Locate the cell with the specified text and output its [x, y] center coordinate. 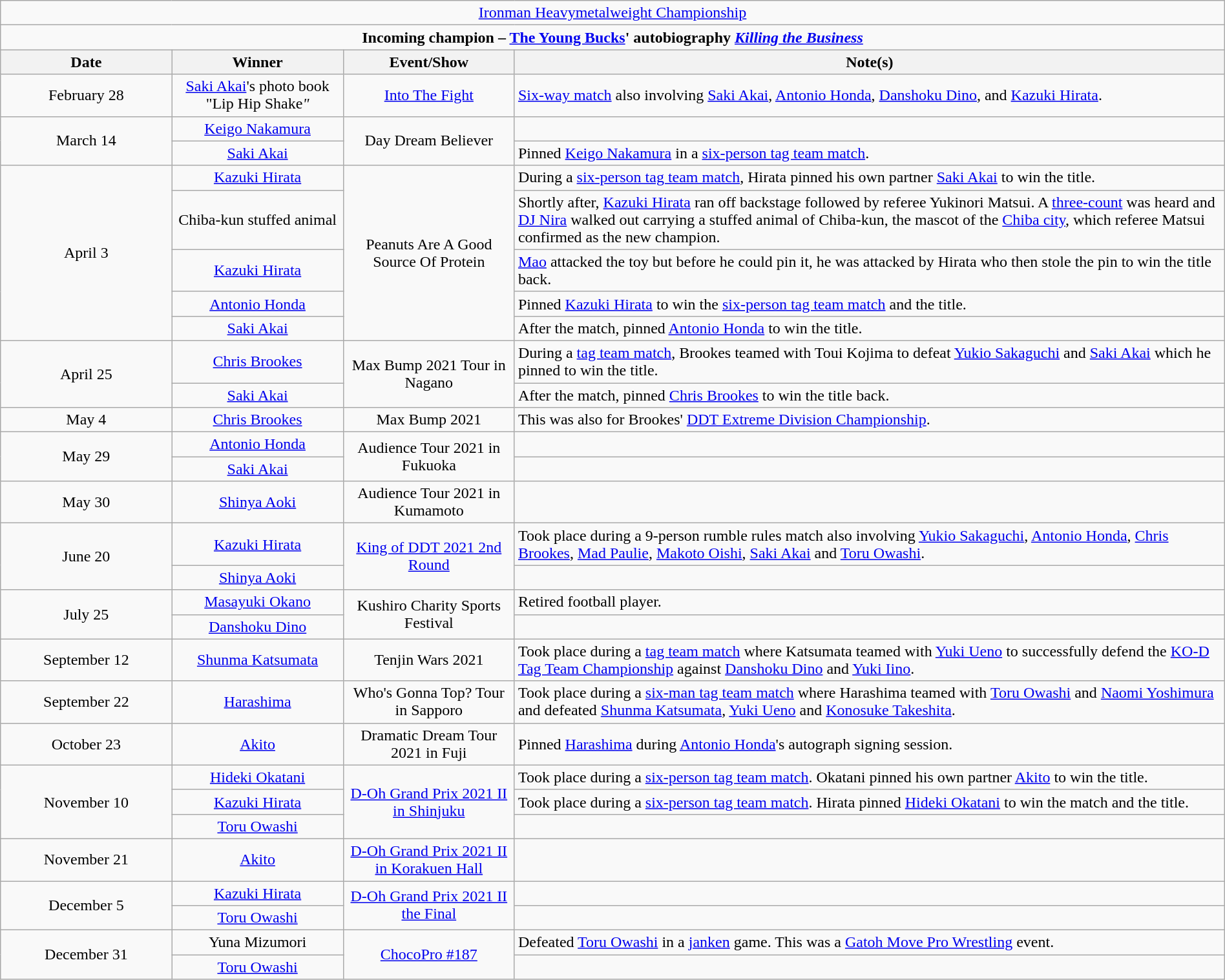
December 31 [87, 955]
Retired football player. [870, 602]
November 10 [87, 802]
February 28 [87, 96]
D-Oh Grand Prix 2021 II in Shinjuku [429, 802]
Pinned Keigo Nakamura in a six-person tag team match. [870, 153]
May 29 [87, 457]
Six-way match also involving Saki Akai, Antonio Honda, Danshoku Dino, and Kazuki Hirata. [870, 96]
After the match, pinned Antonio Honda to win the title. [870, 328]
Pinned Harashima during Antonio Honda's autograph signing session. [870, 744]
Mao attacked the toy but before he could pin it, he was attacked by Hirata who then stole the pin to win the title back. [870, 270]
This was also for Brookes' DDT Extreme Division Championship. [870, 420]
Kushiro Charity Sports Festival [429, 614]
June 20 [87, 557]
Into The Fight [429, 96]
Audience Tour 2021 in Kumamoto [429, 503]
Took place during a six-person tag team match. Hirata pinned Hideki Okatani to win the match and the title. [870, 802]
September 22 [87, 702]
April 25 [87, 373]
Tenjin Wars 2021 [429, 660]
Defeated Toru Owashi in a janken game. This was a Gatoh Move Pro Wrestling event. [870, 943]
Peanuts Are A Good Source Of Protein [429, 253]
Winner [257, 62]
D-Oh Grand Prix 2021 II in Korakuen Hall [429, 859]
Ironman Heavymetalweight Championship [612, 13]
September 12 [87, 660]
Dramatic Dream Tour 2021 in Fuji [429, 744]
Max Bump 2021 [429, 420]
Who's Gonna Top? Tour in Sapporo [429, 702]
Harashima [257, 702]
Date [87, 62]
Keigo Nakamura [257, 129]
Event/Show [429, 62]
During a tag team match, Brookes teamed with Toui Kojima to defeat Yukio Sakaguchi and Saki Akai which he pinned to win the title. [870, 362]
Shunma Katsumata [257, 660]
Danshoku Dino [257, 627]
March 14 [87, 141]
Took place during a six-person tag team match. Okatani pinned his own partner Akito to win the title. [870, 777]
October 23 [87, 744]
Masayuki Okano [257, 602]
Note(s) [870, 62]
Pinned Kazuki Hirata to win the six-person tag team match and the title. [870, 304]
April 3 [87, 253]
Yuna Mizumori [257, 943]
May 30 [87, 503]
July 25 [87, 614]
ChocoPro #187 [429, 955]
Chiba-kun stuffed animal [257, 220]
November 21 [87, 859]
Max Bump 2021 Tour in Nagano [429, 373]
Hideki Okatani [257, 777]
King of DDT 2021 2nd Round [429, 557]
Incoming champion – The Young Bucks' autobiography Killing the Business [612, 37]
During a six-person tag team match, Hirata pinned his own partner Saki Akai to win the title. [870, 178]
May 4 [87, 420]
Saki Akai's photo book "Lip Hip Shake" [257, 96]
D-Oh Grand Prix 2021 II the Final [429, 906]
Day Dream Believer [429, 141]
Audience Tour 2021 in Fukuoka [429, 457]
December 5 [87, 906]
After the match, pinned Chris Brookes to win the title back. [870, 395]
